Capture the cell that displays the provided text and extract its [X, Y] central coordinate. 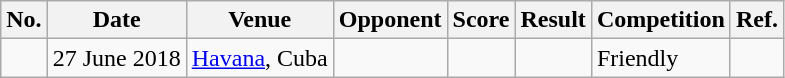
Friendly [660, 58]
Ref. [756, 20]
Date [116, 20]
Havana, Cuba [260, 58]
Result [553, 20]
27 June 2018 [116, 58]
Competition [660, 20]
No. [24, 20]
Venue [260, 20]
Opponent [390, 20]
Score [481, 20]
